Pinpoint the cell where the given text exists, returning its (X, Y) midpoint coordinate. 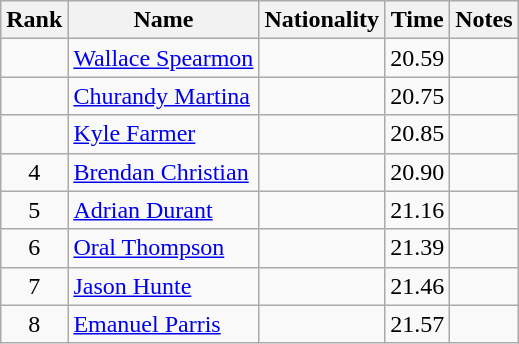
Kyle Farmer (164, 134)
Churandy Martina (164, 96)
8 (34, 324)
4 (34, 172)
20.75 (418, 96)
Jason Hunte (164, 286)
21.16 (418, 210)
Brendan Christian (164, 172)
20.85 (418, 134)
Name (164, 20)
20.59 (418, 58)
Notes (484, 20)
7 (34, 286)
5 (34, 210)
6 (34, 248)
20.90 (418, 172)
Wallace Spearmon (164, 58)
Nationality (322, 20)
21.46 (418, 286)
Adrian Durant (164, 210)
Time (418, 20)
Emanuel Parris (164, 324)
21.57 (418, 324)
21.39 (418, 248)
Rank (34, 20)
Oral Thompson (164, 248)
